Determine the [x, y] coordinate at the center of the cell enclosing the given text.  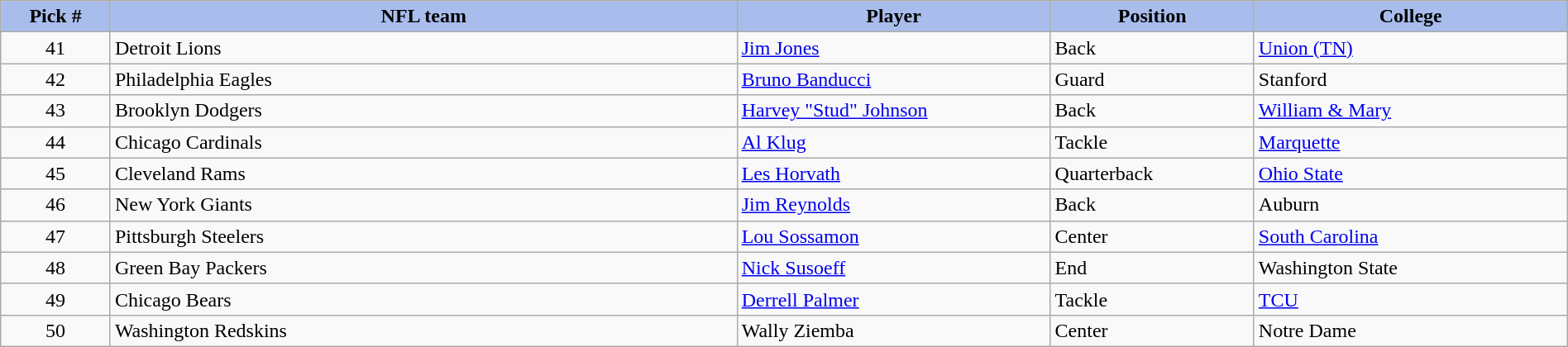
South Carolina [1411, 236]
Guard [1152, 79]
43 [56, 111]
42 [56, 79]
Les Horvath [893, 173]
48 [56, 268]
End [1152, 268]
Washington State [1411, 268]
Bruno Banducci [893, 79]
Pittsburgh Steelers [423, 236]
Pick # [56, 17]
Chicago Cardinals [423, 142]
46 [56, 205]
Washington Redskins [423, 330]
Nick Susoeff [893, 268]
Wally Ziemba [893, 330]
41 [56, 48]
44 [56, 142]
Marquette [1411, 142]
47 [56, 236]
Ohio State [1411, 173]
49 [56, 299]
Quarterback [1152, 173]
TCU [1411, 299]
Derrell Palmer [893, 299]
Cleveland Rams [423, 173]
Green Bay Packers [423, 268]
Philadelphia Eagles [423, 79]
New York Giants [423, 205]
NFL team [423, 17]
Detroit Lions [423, 48]
Chicago Bears [423, 299]
Jim Jones [893, 48]
Notre Dame [1411, 330]
45 [56, 173]
Position [1152, 17]
William & Mary [1411, 111]
Harvey "Stud" Johnson [893, 111]
Al Klug [893, 142]
Union (TN) [1411, 48]
Stanford [1411, 79]
Jim Reynolds [893, 205]
Lou Sossamon [893, 236]
Auburn [1411, 205]
50 [56, 330]
College [1411, 17]
Brooklyn Dodgers [423, 111]
Player [893, 17]
